Detect which cell encompasses the target text, then output its (x, y) center coordinate. 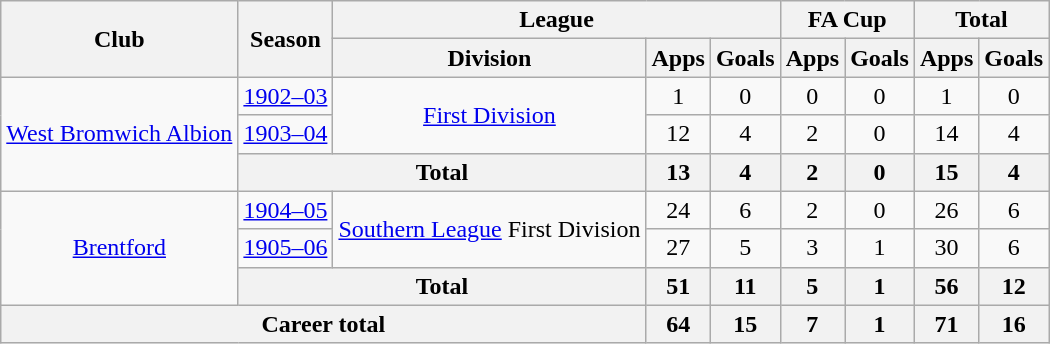
1902–03 (286, 96)
11 (745, 286)
56 (946, 286)
1903–04 (286, 134)
30 (946, 248)
1904–05 (286, 210)
13 (678, 172)
Division (490, 58)
16 (1014, 324)
Brentford (120, 248)
7 (812, 324)
Southern League First Division (490, 229)
First Division (490, 115)
Club (120, 39)
1905–06 (286, 248)
West Bromwich Albion (120, 134)
24 (678, 210)
14 (946, 134)
3 (812, 248)
64 (678, 324)
Season (286, 39)
Career total (324, 324)
26 (946, 210)
FA Cup (847, 20)
71 (946, 324)
27 (678, 248)
51 (678, 286)
League (556, 20)
